Find where the given text appears and provide that cell's center as [X, Y] coordinate. 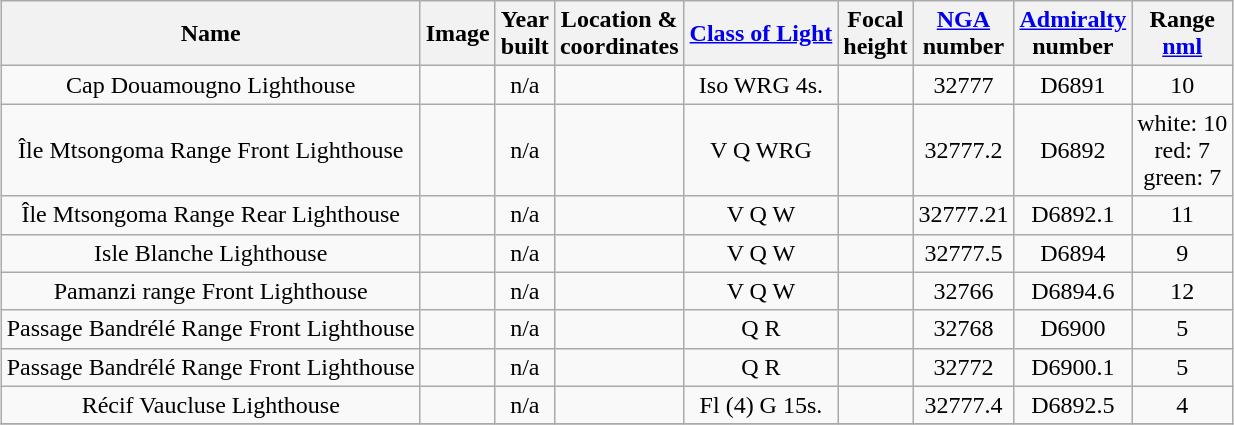
Isle Blanche Lighthouse [210, 253]
D6892.5 [1073, 405]
D6892 [1073, 150]
D6900 [1073, 329]
Yearbuilt [524, 34]
Name [210, 34]
12 [1182, 291]
32777 [964, 85]
white: 10red: 7green: 7 [1182, 150]
11 [1182, 215]
NGAnumber [964, 34]
32777.5 [964, 253]
Image [458, 34]
32772 [964, 367]
32768 [964, 329]
32777.4 [964, 405]
9 [1182, 253]
Cap Douamougno Lighthouse [210, 85]
D6891 [1073, 85]
V Q WRG [761, 150]
32777.21 [964, 215]
D6892.1 [1073, 215]
4 [1182, 405]
D6900.1 [1073, 367]
Rangenml [1182, 34]
Pamanzi range Front Lighthouse [210, 291]
Focalheight [876, 34]
Île Mtsongoma Range Rear Lighthouse [210, 215]
32766 [964, 291]
D6894 [1073, 253]
32777.2 [964, 150]
Location & coordinates [619, 34]
Iso WRG 4s. [761, 85]
Île Mtsongoma Range Front Lighthouse [210, 150]
Fl (4) G 15s. [761, 405]
Récif Vaucluse Lighthouse [210, 405]
Admiraltynumber [1073, 34]
Class of Light [761, 34]
10 [1182, 85]
D6894.6 [1073, 291]
